Output the (X, Y) coordinate of the center of the cell containing the given text.  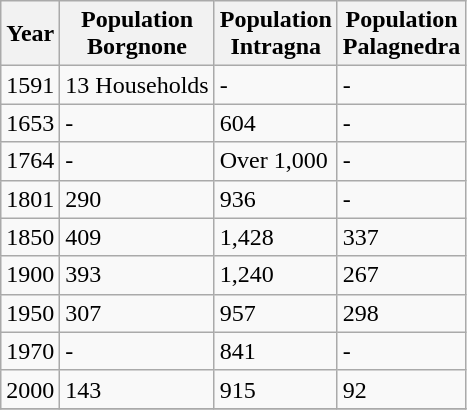
604 (276, 123)
1653 (30, 123)
1950 (30, 313)
13 Households (137, 85)
Over 1,000 (276, 161)
337 (401, 237)
143 (137, 389)
393 (137, 275)
307 (137, 313)
298 (401, 313)
Population Intragna (276, 34)
957 (276, 313)
409 (137, 237)
1850 (30, 237)
1764 (30, 161)
915 (276, 389)
267 (401, 275)
1,428 (276, 237)
Year (30, 34)
1591 (30, 85)
1,240 (276, 275)
1900 (30, 275)
841 (276, 351)
Population Borgnone (137, 34)
92 (401, 389)
936 (276, 199)
2000 (30, 389)
1801 (30, 199)
Population Palagnedra (401, 34)
1970 (30, 351)
290 (137, 199)
